Pinpoint the cell where the given text exists, returning its (X, Y) midpoint coordinate. 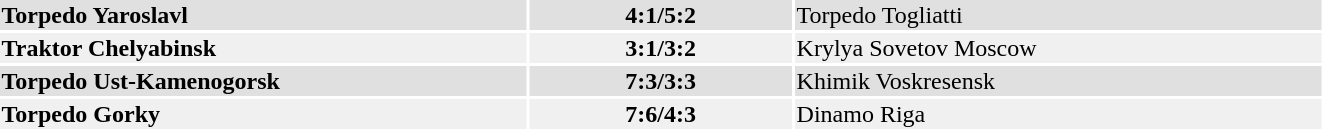
Dinamo Riga (1058, 114)
7:3/3:3 (660, 81)
3:1/3:2 (660, 48)
Krylya Sovetov Moscow (1058, 48)
4:1/5:2 (660, 15)
Torpedo Gorky (263, 114)
Torpedo Ust-Kamenogorsk (263, 81)
Torpedo Yaroslavl (263, 15)
Khimik Voskresensk (1058, 81)
Traktor Chelyabinsk (263, 48)
Torpedo Togliatti (1058, 15)
7:6/4:3 (660, 114)
